Return [x, y] of the center of cell containing provided text 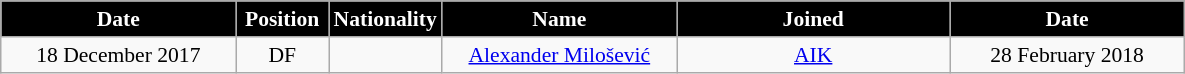
18 December 2017 [118, 55]
Alexander Milošević [560, 55]
DF [282, 55]
Name [560, 19]
Nationality [384, 19]
Position [282, 19]
28 February 2018 [1068, 55]
AIK [814, 55]
Joined [814, 19]
